Identify which cell holds the provided text, then report its [X, Y] central coordinate. 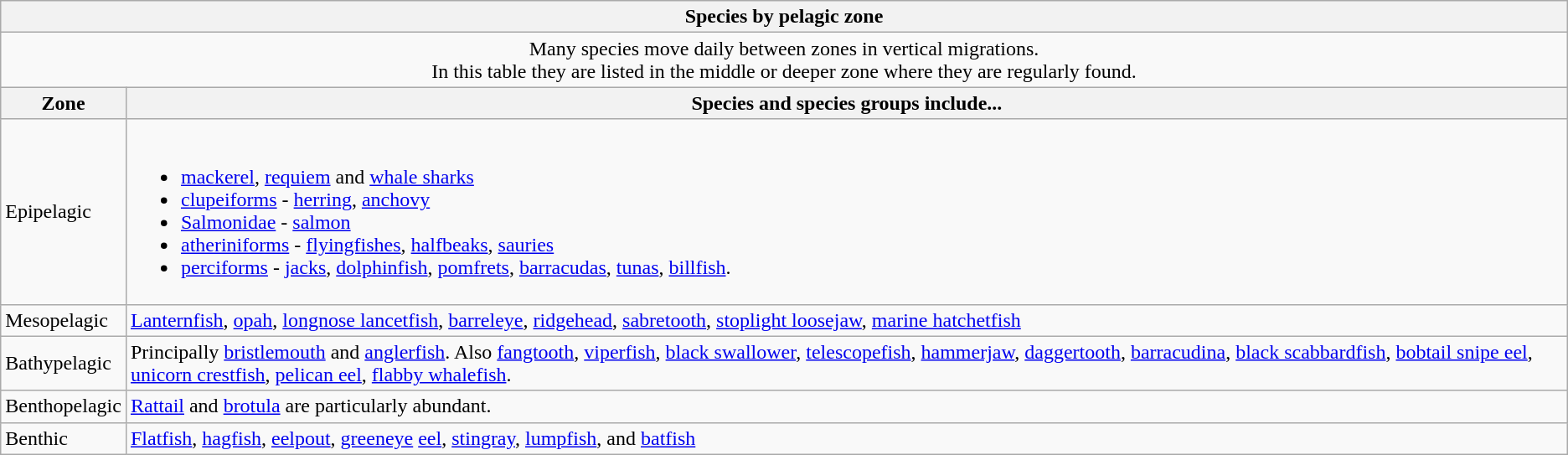
Epipelagic [64, 211]
Species and species groups include... [846, 103]
Benthic [64, 438]
Benthopelagic [64, 406]
Bathypelagic [64, 364]
Mesopelagic [64, 320]
Rattail and brotula are particularly abundant. [846, 406]
Species by pelagic zone [784, 17]
Lanternfish, opah, longnose lancetfish, barreleye, ridgehead, sabretooth, stoplight loosejaw, marine hatchetfish [846, 320]
Flatfish, hagfish, eelpout, greeneye eel, stingray, lumpfish, and batfish [846, 438]
Zone [64, 103]
